Locate the cell with the specified text and output its [x, y] center coordinate. 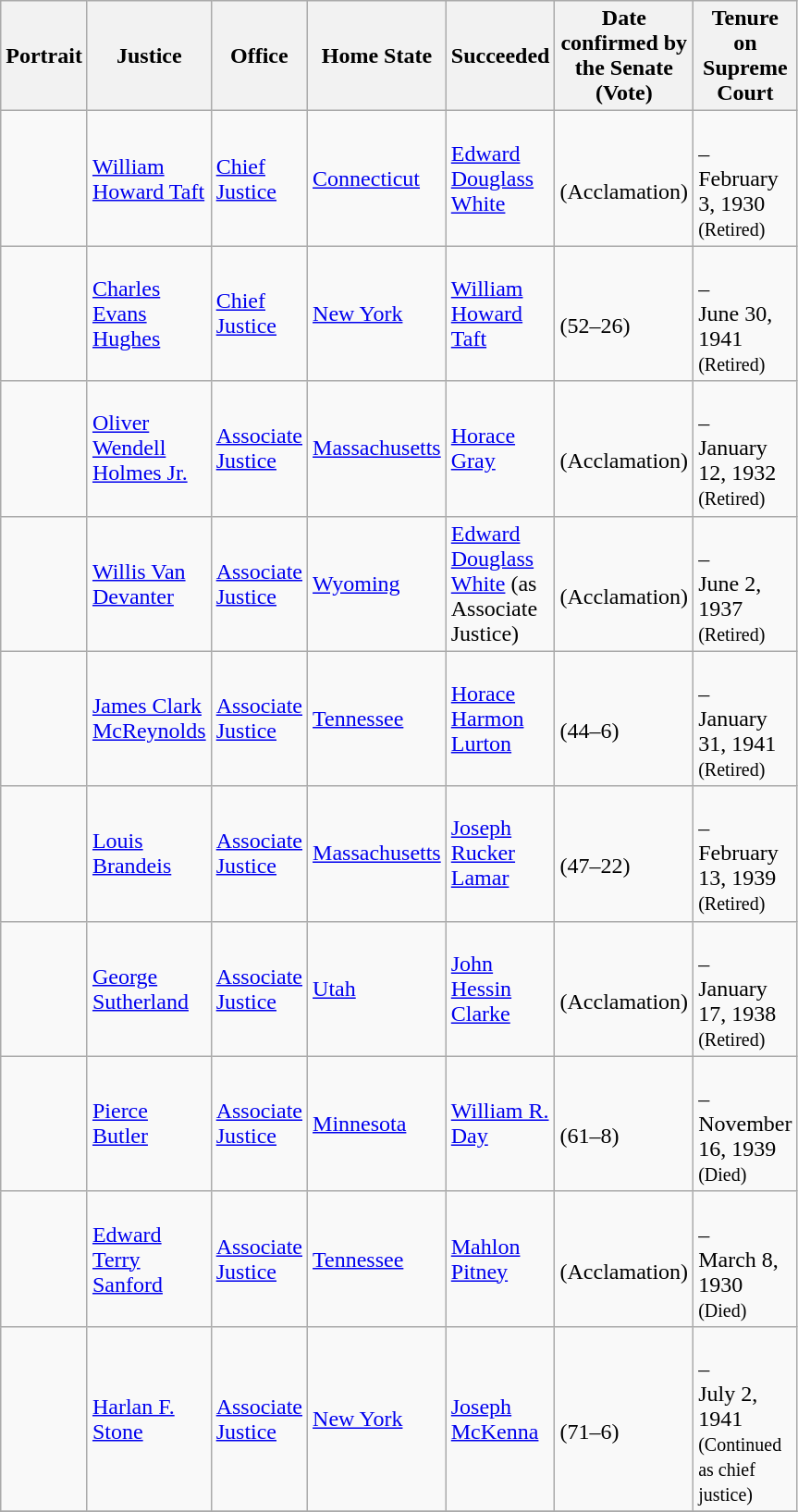
–January 17, 1938(Retired) [745, 989]
–June 2, 1937(Retired) [745, 584]
–January 12, 1932(Retired) [745, 449]
Pierce Butler [149, 1124]
William R. Day [500, 1124]
–November 16, 1939(Died) [745, 1124]
Minnesota [377, 1124]
George Sutherland [149, 989]
–February 13, 1939(Retired) [745, 854]
Connecticut [377, 178]
Portrait [44, 55]
(52–26) [624, 313]
Edward Douglass White (as Associate Justice) [500, 584]
Date confirmed by the Senate(Vote) [624, 55]
Home State [377, 55]
–July 2, 1941(Continued as chief justice) [745, 1419]
(47–22) [624, 854]
Succeeded [500, 55]
Harlan F. Stone [149, 1419]
Utah [377, 989]
John Hessin Clarke [500, 989]
Joseph Rucker Lamar [500, 854]
–March 8, 1930(Died) [745, 1259]
Wyoming [377, 584]
Charles Evans Hughes [149, 313]
Edward Douglass White [500, 178]
Joseph McKenna [500, 1419]
Tenure on Supreme Court [745, 55]
Horace Harmon Lurton [500, 719]
Willis Van Devanter [149, 584]
(44–6) [624, 719]
James Clark McReynolds [149, 719]
Louis Brandeis [149, 854]
(71–6) [624, 1419]
Mahlon Pitney [500, 1259]
Oliver Wendell Holmes Jr. [149, 449]
–June 30, 1941(Retired) [745, 313]
(61–8) [624, 1124]
Edward Terry Sanford [149, 1259]
Horace Gray [500, 449]
Office [259, 55]
–February 3, 1930(Retired) [745, 178]
Justice [149, 55]
–January 31, 1941(Retired) [745, 719]
